Provide the (X, Y) coordinate of the cell's center where the given text is located.  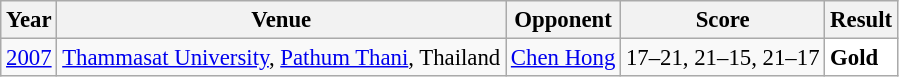
17–21, 21–15, 21–17 (723, 58)
Chen Hong (564, 58)
Venue (282, 20)
Gold (862, 58)
Thammasat University, Pathum Thani, Thailand (282, 58)
Year (29, 20)
Score (723, 20)
Result (862, 20)
Opponent (564, 20)
2007 (29, 58)
